From the cell containing the given text, extract its center point as (X, Y) coordinate. 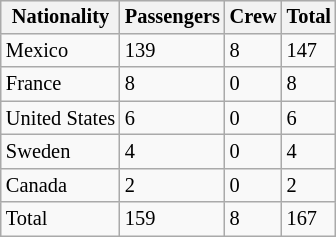
United States (60, 118)
167 (309, 219)
159 (172, 219)
Crew (254, 17)
Sweden (60, 152)
Mexico (60, 51)
France (60, 84)
Passengers (172, 17)
Nationality (60, 17)
147 (309, 51)
Canada (60, 185)
139 (172, 51)
